Scan for the cell matching the given text and deliver its (x, y) coordinate at center. 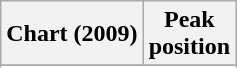
Peakposition (189, 34)
Chart (2009) (72, 34)
